Search for the cell housing the specified text and yield its (X, Y) center coordinate. 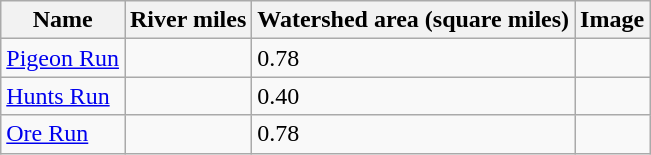
Image (612, 20)
River miles (188, 20)
Name (63, 20)
Watershed area (square miles) (414, 20)
Pigeon Run (63, 58)
0.40 (414, 96)
Hunts Run (63, 96)
Ore Run (63, 134)
